Determine the [x, y] coordinate at the center of the cell enclosing the given text.  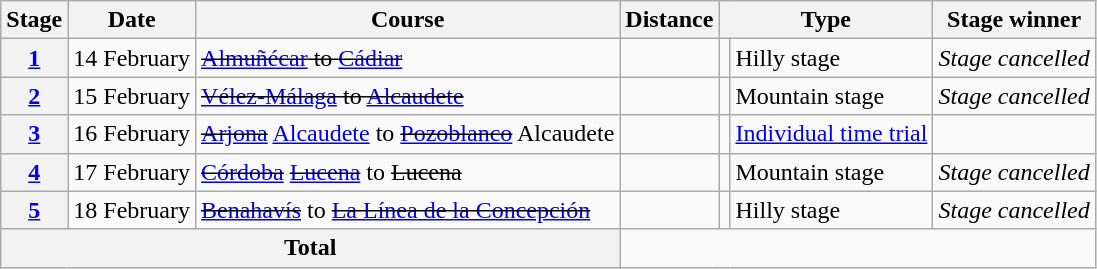
Benahavís to La Línea de la Concepción [408, 210]
Date [132, 20]
Córdoba Lucena to Lucena [408, 172]
Vélez-Málaga to Alcaudete [408, 96]
Arjona Alcaudete to Pozoblanco Alcaudete [408, 134]
16 February [132, 134]
Almuñécar to Cádiar [408, 58]
1 [34, 58]
Distance [670, 20]
15 February [132, 96]
17 February [132, 172]
Stage [34, 20]
Course [408, 20]
Total [310, 248]
5 [34, 210]
3 [34, 134]
Individual time trial [832, 134]
18 February [132, 210]
14 February [132, 58]
2 [34, 96]
Stage winner [1014, 20]
4 [34, 172]
Type [826, 20]
